Search for the cell housing the specified text and yield its [X, Y] center coordinate. 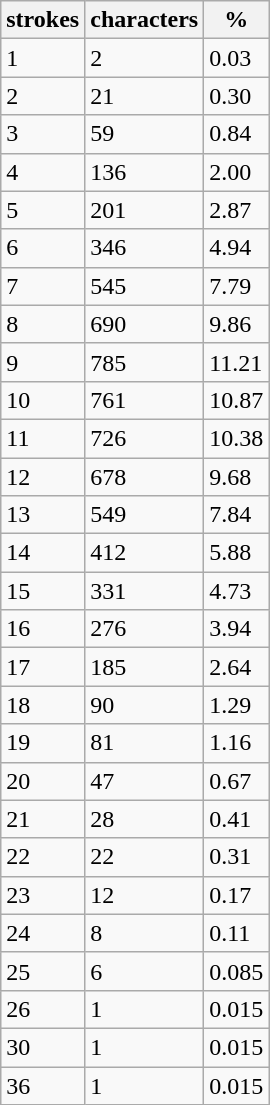
4.73 [236, 591]
23 [43, 895]
30 [43, 1047]
690 [144, 324]
25 [43, 971]
characters [144, 20]
0.41 [236, 819]
81 [144, 743]
10.87 [236, 400]
26 [43, 1009]
11.21 [236, 362]
4 [43, 172]
28 [144, 819]
331 [144, 591]
24 [43, 933]
0.03 [236, 58]
16 [43, 629]
14 [43, 553]
7 [43, 286]
47 [144, 781]
0.17 [236, 895]
17 [43, 667]
59 [144, 134]
761 [144, 400]
678 [144, 477]
0.30 [236, 96]
13 [43, 515]
276 [144, 629]
19 [43, 743]
1.16 [236, 743]
0.84 [236, 134]
10 [43, 400]
785 [144, 362]
9 [43, 362]
18 [43, 705]
2.64 [236, 667]
412 [144, 553]
5.88 [236, 553]
549 [144, 515]
2.00 [236, 172]
0.085 [236, 971]
90 [144, 705]
0.67 [236, 781]
strokes [43, 20]
7.79 [236, 286]
10.38 [236, 438]
3.94 [236, 629]
0.11 [236, 933]
185 [144, 667]
4.94 [236, 248]
3 [43, 134]
0.31 [236, 857]
% [236, 20]
545 [144, 286]
7.84 [236, 515]
2.87 [236, 210]
11 [43, 438]
726 [144, 438]
136 [144, 172]
5 [43, 210]
201 [144, 210]
20 [43, 781]
9.68 [236, 477]
1.29 [236, 705]
36 [43, 1085]
346 [144, 248]
15 [43, 591]
9.86 [236, 324]
